Return (x, y) of the center of cell containing provided text 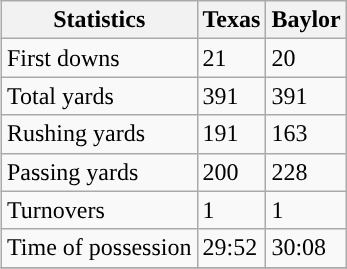
Baylor (306, 20)
228 (306, 172)
Time of possession (99, 248)
29:52 (232, 248)
191 (232, 134)
Turnovers (99, 210)
Statistics (99, 20)
20 (306, 58)
30:08 (306, 248)
Total yards (99, 96)
Rushing yards (99, 134)
21 (232, 58)
200 (232, 172)
163 (306, 134)
Texas (232, 20)
Passing yards (99, 172)
First downs (99, 58)
